Return the [X, Y] coordinate for the center point of the cell that contains the specified text.  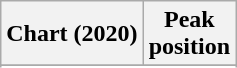
Peakposition [189, 34]
Chart (2020) [72, 34]
